Detect which cell encompasses the target text, then output its [X, Y] center coordinate. 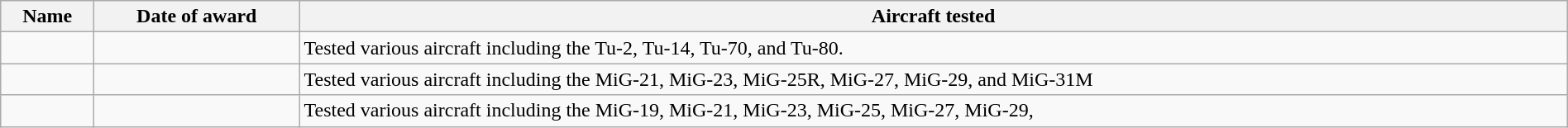
Tested various aircraft including the MiG-19, MiG-21, MiG-23, MiG-25, MiG-27, MiG-29, [933, 111]
Tested various aircraft including the MiG-21, MiG-23, MiG-25R, MiG-27, MiG-29, and MiG-31M [933, 79]
Tested various aircraft including the Tu-2, Tu-14, Tu-70, and Tu-80. [933, 48]
Name [48, 17]
Date of award [197, 17]
Aircraft tested [933, 17]
